Output the (X, Y) coordinate of the center of the cell containing the given text.  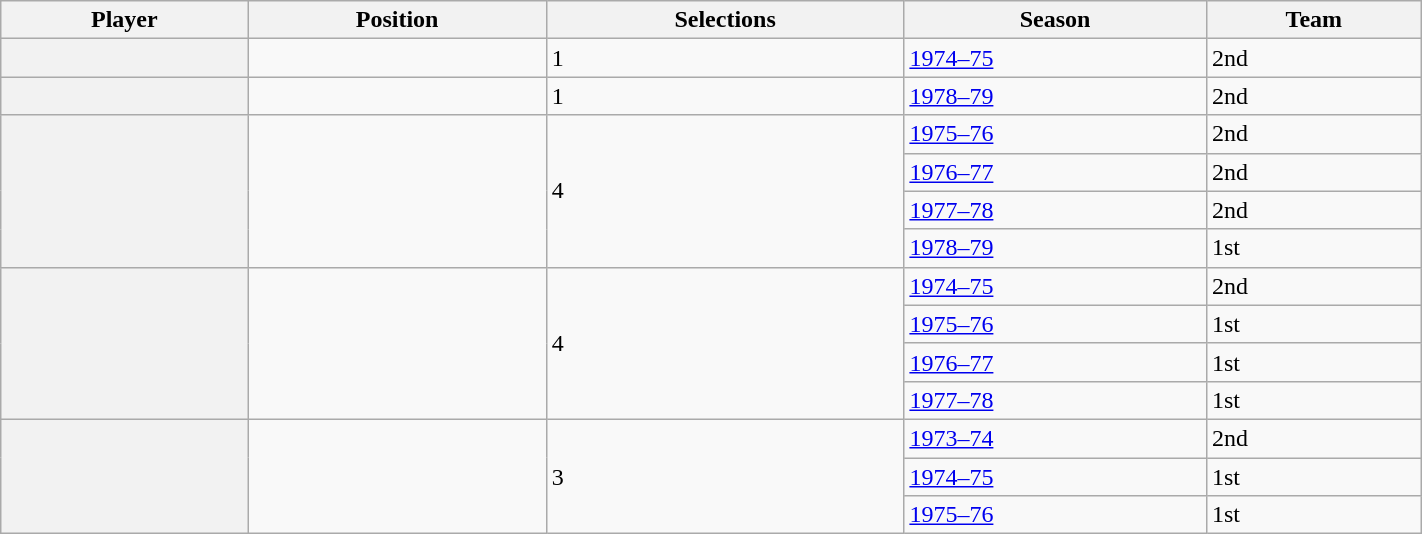
Season (1055, 20)
Selections (725, 20)
Player (124, 20)
Position (397, 20)
1973–74 (1055, 438)
Team (1314, 20)
3 (725, 476)
